Return [X, Y] of the center of cell containing provided text 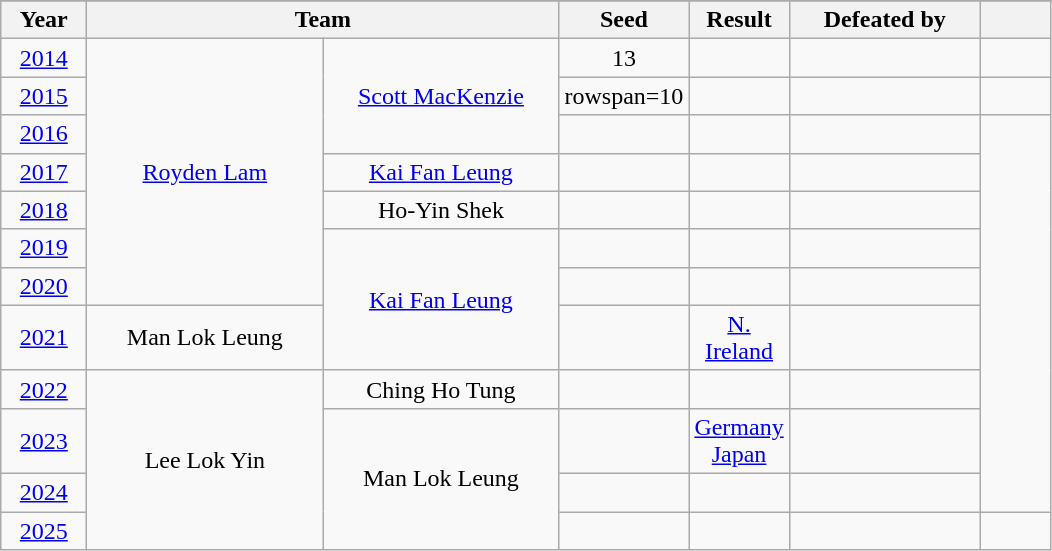
2022 [44, 389]
2025 [44, 531]
2019 [44, 248]
2017 [44, 172]
2021 [44, 338]
2023 [44, 440]
N. Ireland [739, 338]
2014 [44, 58]
2015 [44, 96]
Defeated by [884, 20]
2024 [44, 492]
Year [44, 20]
Scott MacKenzie [441, 96]
Lee Lok Yin [205, 460]
13 [624, 58]
2018 [44, 210]
2020 [44, 286]
rowspan=10 [624, 96]
2016 [44, 134]
Ching Ho Tung [441, 389]
Ho-Yin Shek [441, 210]
Result [739, 20]
Royden Lam [205, 172]
Seed [624, 20]
Team [323, 20]
Germany Japan [739, 440]
